Capture the cell that displays the provided text and extract its (X, Y) central coordinate. 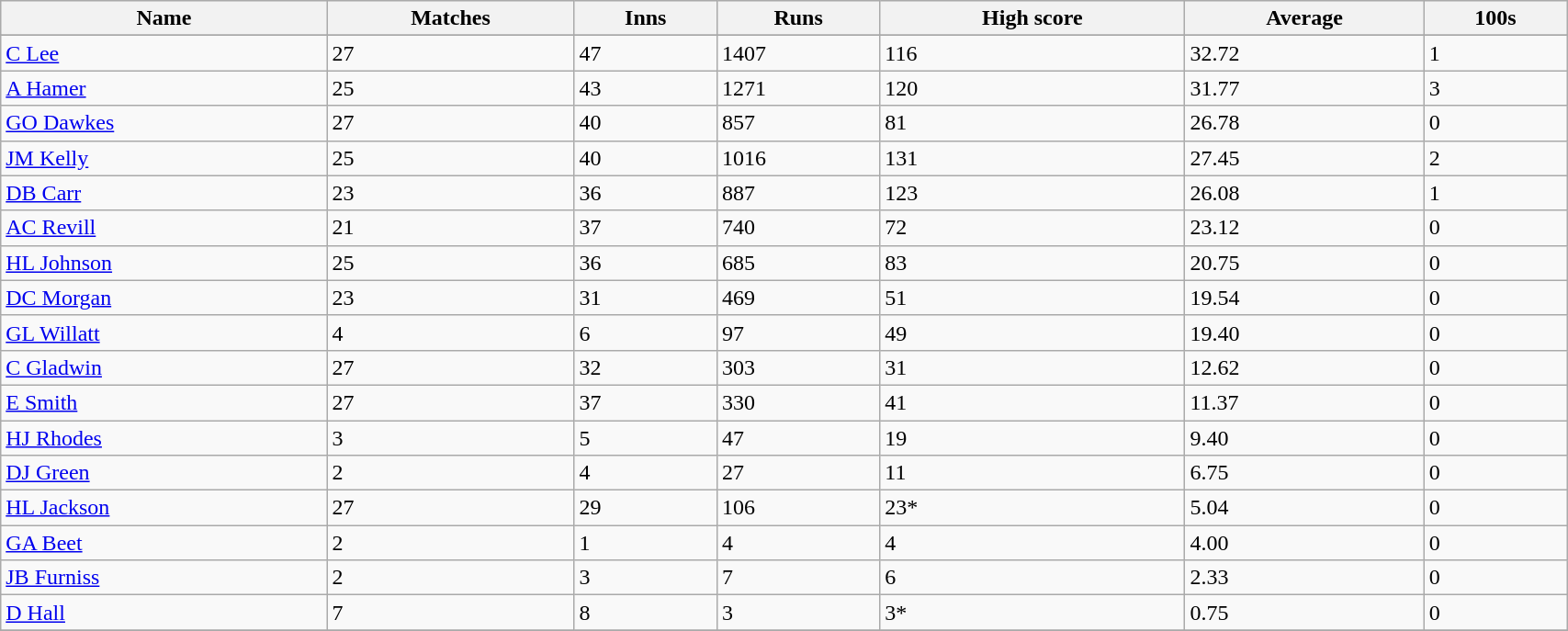
8 (645, 613)
6.75 (1304, 473)
JB Furniss (164, 578)
51 (1032, 298)
HL Johnson (164, 263)
C Lee (164, 53)
JM Kelly (164, 158)
9.40 (1304, 438)
19 (1032, 438)
11 (1032, 473)
E Smith (164, 402)
887 (797, 193)
27.45 (1304, 158)
72 (1032, 228)
5.04 (1304, 508)
106 (797, 508)
High score (1032, 18)
83 (1032, 263)
330 (797, 402)
469 (797, 298)
740 (797, 228)
HL Jackson (164, 508)
20.75 (1304, 263)
2.33 (1304, 578)
81 (1032, 123)
29 (645, 508)
32 (645, 367)
3* (1032, 613)
HJ Rhodes (164, 438)
116 (1032, 53)
A Hamer (164, 88)
43 (645, 88)
4.00 (1304, 543)
DB Carr (164, 193)
685 (797, 263)
120 (1032, 88)
1407 (797, 53)
23* (1032, 508)
97 (797, 332)
31.77 (1304, 88)
GO Dawkes (164, 123)
Average (1304, 18)
C Gladwin (164, 367)
AC Revill (164, 228)
100s (1495, 18)
GL Willatt (164, 332)
23.12 (1304, 228)
0.75 (1304, 613)
303 (797, 367)
Inns (645, 18)
21 (450, 228)
Runs (797, 18)
41 (1032, 402)
32.72 (1304, 53)
1271 (797, 88)
Name (164, 18)
857 (797, 123)
5 (645, 438)
Matches (450, 18)
D Hall (164, 613)
131 (1032, 158)
19.40 (1304, 332)
26.08 (1304, 193)
26.78 (1304, 123)
12.62 (1304, 367)
GA Beet (164, 543)
49 (1032, 332)
19.54 (1304, 298)
DJ Green (164, 473)
1016 (797, 158)
11.37 (1304, 402)
DC Morgan (164, 298)
123 (1032, 193)
